Pinpoint the cell where the given text exists, returning its (X, Y) midpoint coordinate. 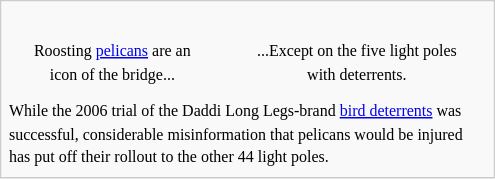
...Except on the five light poles with deterrents. (356, 63)
Roosting pelicans are an icon of the bridge... (113, 63)
